Detect which cell encompasses the target text, then output its (x, y) center coordinate. 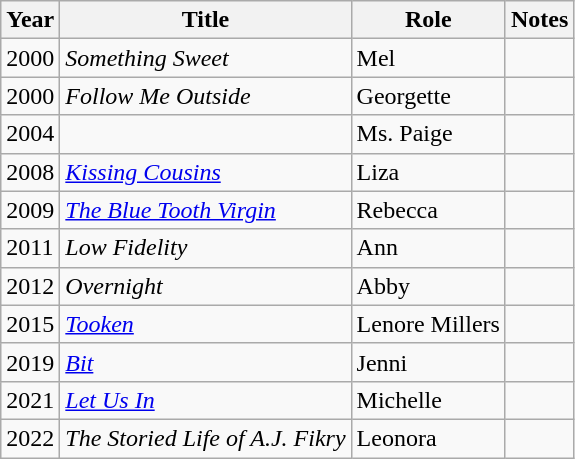
Title (206, 20)
Low Fidelity (206, 248)
2004 (30, 134)
Lenore Millers (428, 324)
2021 (30, 400)
Leonora (428, 438)
Michelle (428, 400)
Jenni (428, 362)
Kissing Cousins (206, 172)
Rebecca (428, 210)
Georgette (428, 96)
2011 (30, 248)
Bit (206, 362)
Abby (428, 286)
2012 (30, 286)
Overnight (206, 286)
The Blue Tooth Virgin (206, 210)
2008 (30, 172)
Role (428, 20)
Mel (428, 58)
Ann (428, 248)
Ms. Paige (428, 134)
Year (30, 20)
The Storied Life of A.J. Fikry (206, 438)
Let Us In (206, 400)
2009 (30, 210)
2022 (30, 438)
Tooken (206, 324)
Notes (539, 20)
Something Sweet (206, 58)
2019 (30, 362)
2015 (30, 324)
Follow Me Outside (206, 96)
Liza (428, 172)
